Search for the cell housing the specified text and yield its [x, y] center coordinate. 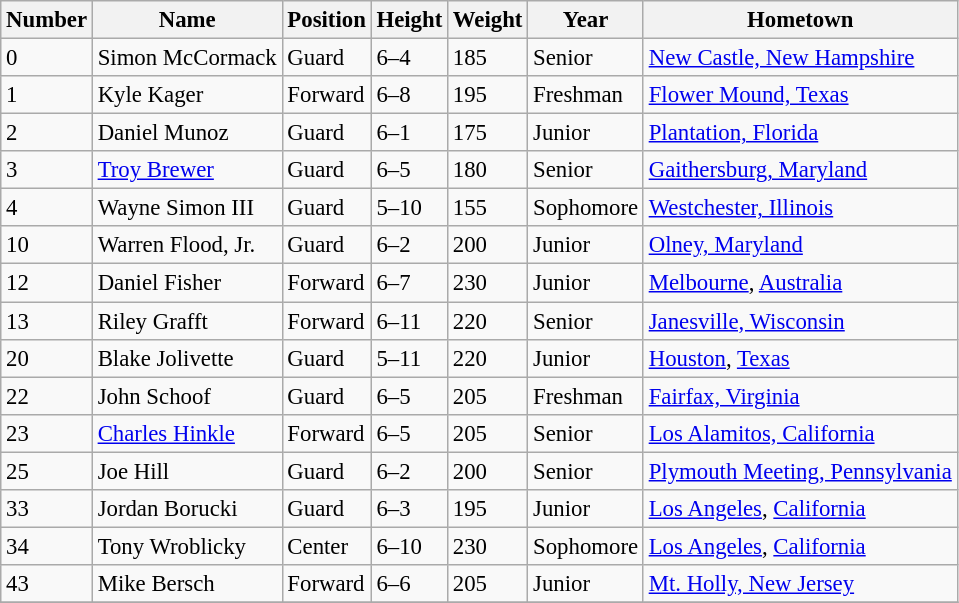
Position [326, 20]
22 [47, 396]
2 [47, 133]
155 [488, 208]
5–11 [409, 358]
Mike Bersch [187, 584]
6–10 [409, 546]
Tony Wroblicky [187, 546]
Name [187, 20]
Los Alamitos, California [800, 433]
Warren Flood, Jr. [187, 245]
6–1 [409, 133]
5–10 [409, 208]
6–8 [409, 95]
175 [488, 133]
33 [47, 509]
Center [326, 546]
Plymouth Meeting, Pennsylvania [800, 471]
6–4 [409, 58]
0 [47, 58]
Daniel Fisher [187, 283]
Blake Jolivette [187, 358]
6–7 [409, 283]
Riley Grafft [187, 321]
Houston, Texas [800, 358]
Kyle Kager [187, 95]
34 [47, 546]
Hometown [800, 20]
Gaithersburg, Maryland [800, 170]
12 [47, 283]
43 [47, 584]
Janesville, Wisconsin [800, 321]
6–6 [409, 584]
Height [409, 20]
Daniel Munoz [187, 133]
Simon McCormack [187, 58]
Fairfax, Virginia [800, 396]
23 [47, 433]
3 [47, 170]
Year [586, 20]
4 [47, 208]
Wayne Simon III [187, 208]
Melbourne, Australia [800, 283]
10 [47, 245]
180 [488, 170]
1 [47, 95]
Number [47, 20]
20 [47, 358]
Plantation, Florida [800, 133]
6–3 [409, 509]
New Castle, New Hampshire [800, 58]
Charles Hinkle [187, 433]
25 [47, 471]
John Schoof [187, 396]
Mt. Holly, New Jersey [800, 584]
Olney, Maryland [800, 245]
Troy Brewer [187, 170]
6–11 [409, 321]
Flower Mound, Texas [800, 95]
Westchester, Illinois [800, 208]
185 [488, 58]
13 [47, 321]
Joe Hill [187, 471]
Weight [488, 20]
Jordan Borucki [187, 509]
